Determine the (X, Y) coordinate at the center of the cell enclosing the given text.  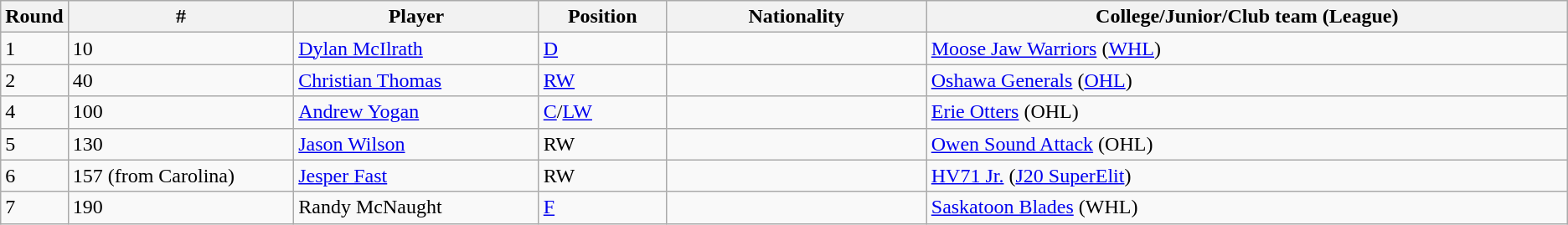
10 (181, 49)
157 (from Carolina) (181, 176)
190 (181, 207)
College/Junior/Club team (League) (1246, 17)
Moose Jaw Warriors (WHL) (1246, 49)
Erie Otters (OHL) (1246, 112)
100 (181, 112)
1 (34, 49)
Position (602, 17)
Player (416, 17)
130 (181, 144)
5 (34, 144)
Nationality (796, 17)
Saskatoon Blades (WHL) (1246, 207)
D (602, 49)
C/LW (602, 112)
Christian Thomas (416, 80)
HV71 Jr. (J20 SuperElit) (1246, 176)
Round (34, 17)
4 (34, 112)
2 (34, 80)
Oshawa Generals (OHL) (1246, 80)
Randy McNaught (416, 207)
F (602, 207)
Owen Sound Attack (OHL) (1246, 144)
40 (181, 80)
# (181, 17)
Jason Wilson (416, 144)
7 (34, 207)
6 (34, 176)
Jesper Fast (416, 176)
Dylan McIlrath (416, 49)
Andrew Yogan (416, 112)
